Extract the (x, y) coordinate from the center of the cell holding the provided text.  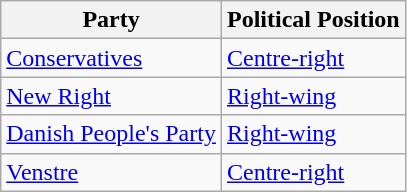
Venstre (112, 172)
Political Position (313, 20)
Conservatives (112, 58)
Party (112, 20)
Danish People's Party (112, 134)
New Right (112, 96)
